Locate the cell with the specified text and output its (X, Y) center coordinate. 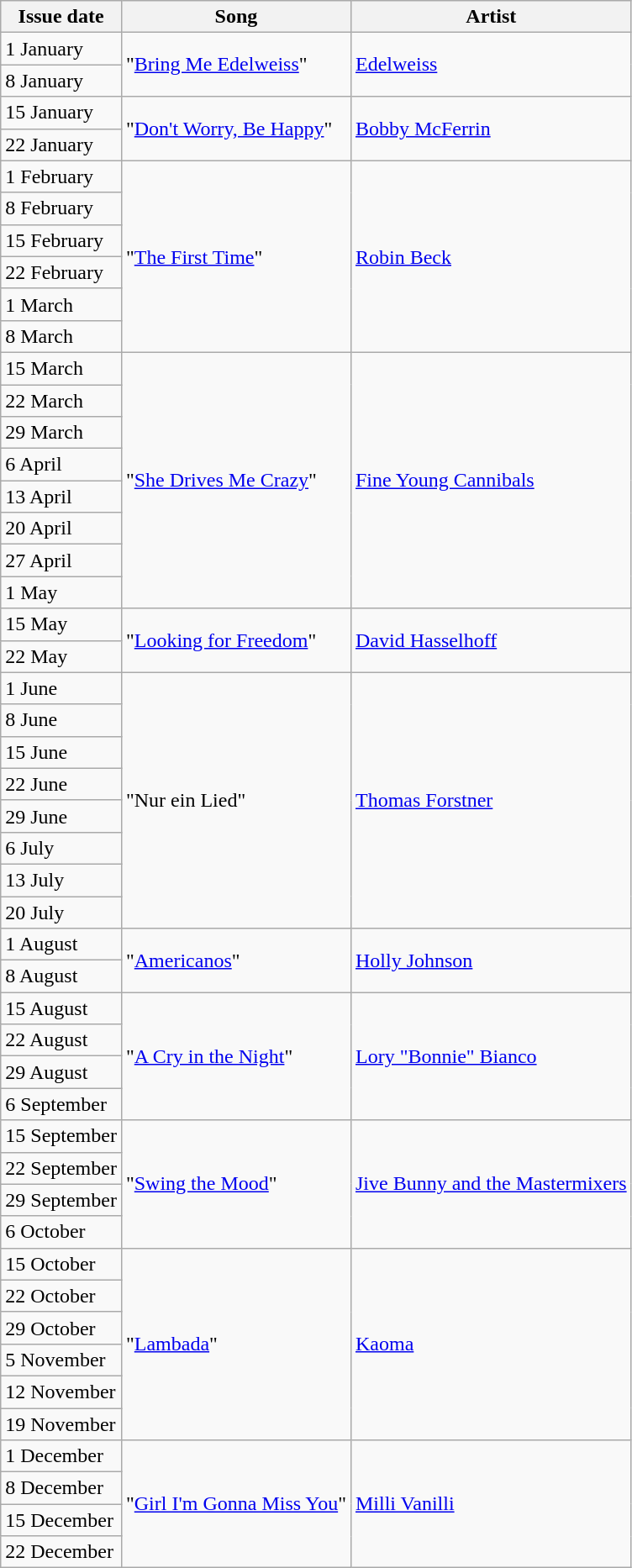
22 February (61, 272)
Kaoma (491, 1344)
19 November (61, 1424)
8 January (61, 81)
20 April (61, 529)
15 May (61, 624)
Artist (491, 17)
22 March (61, 401)
22 January (61, 145)
Lory "Bonnie" Bianco (491, 1056)
"Nur ein Lied" (235, 800)
Fine Young Cannibals (491, 480)
1 August (61, 944)
29 June (61, 816)
6 September (61, 1104)
12 November (61, 1392)
13 April (61, 497)
8 February (61, 208)
15 December (61, 1520)
David Hasselhoff (491, 640)
22 December (61, 1552)
Holly Johnson (491, 960)
29 September (61, 1200)
Jive Bunny and the Mastermixers (491, 1184)
5 November (61, 1360)
"She Drives Me Crazy" (235, 480)
22 September (61, 1168)
8 August (61, 976)
Edelweiss (491, 65)
"Swing the Mood" (235, 1184)
29 October (61, 1328)
1 May (61, 592)
1 January (61, 49)
1 March (61, 304)
6 October (61, 1232)
15 August (61, 1008)
15 June (61, 752)
15 October (61, 1264)
8 March (61, 336)
"Looking for Freedom" (235, 640)
Robin Beck (491, 256)
15 September (61, 1136)
"Lambada" (235, 1344)
"Bring Me Edelweiss" (235, 65)
20 July (61, 912)
6 July (61, 848)
29 March (61, 433)
"A Cry in the Night" (235, 1056)
1 February (61, 176)
22 October (61, 1296)
6 April (61, 465)
8 December (61, 1488)
1 June (61, 688)
15 March (61, 368)
13 July (61, 880)
Song (235, 17)
22 May (61, 656)
Milli Vanilli (491, 1504)
8 June (61, 720)
"Don't Worry, Be Happy" (235, 129)
1 December (61, 1456)
Bobby McFerrin (491, 129)
15 January (61, 113)
Issue date (61, 17)
27 April (61, 560)
Thomas Forstner (491, 800)
"Girl I'm Gonna Miss You" (235, 1504)
22 June (61, 784)
"Americanos" (235, 960)
29 August (61, 1072)
22 August (61, 1040)
15 February (61, 240)
"The First Time" (235, 256)
